For the text-containing cell, return its midpoint in (x, y) coordinate format. 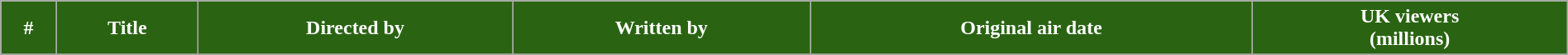
# (28, 28)
Written by (662, 28)
Title (127, 28)
Original air date (1031, 28)
Directed by (356, 28)
UK viewers(millions) (1409, 28)
